Determine the [x, y] coordinate at the center of the cell enclosing the given text.  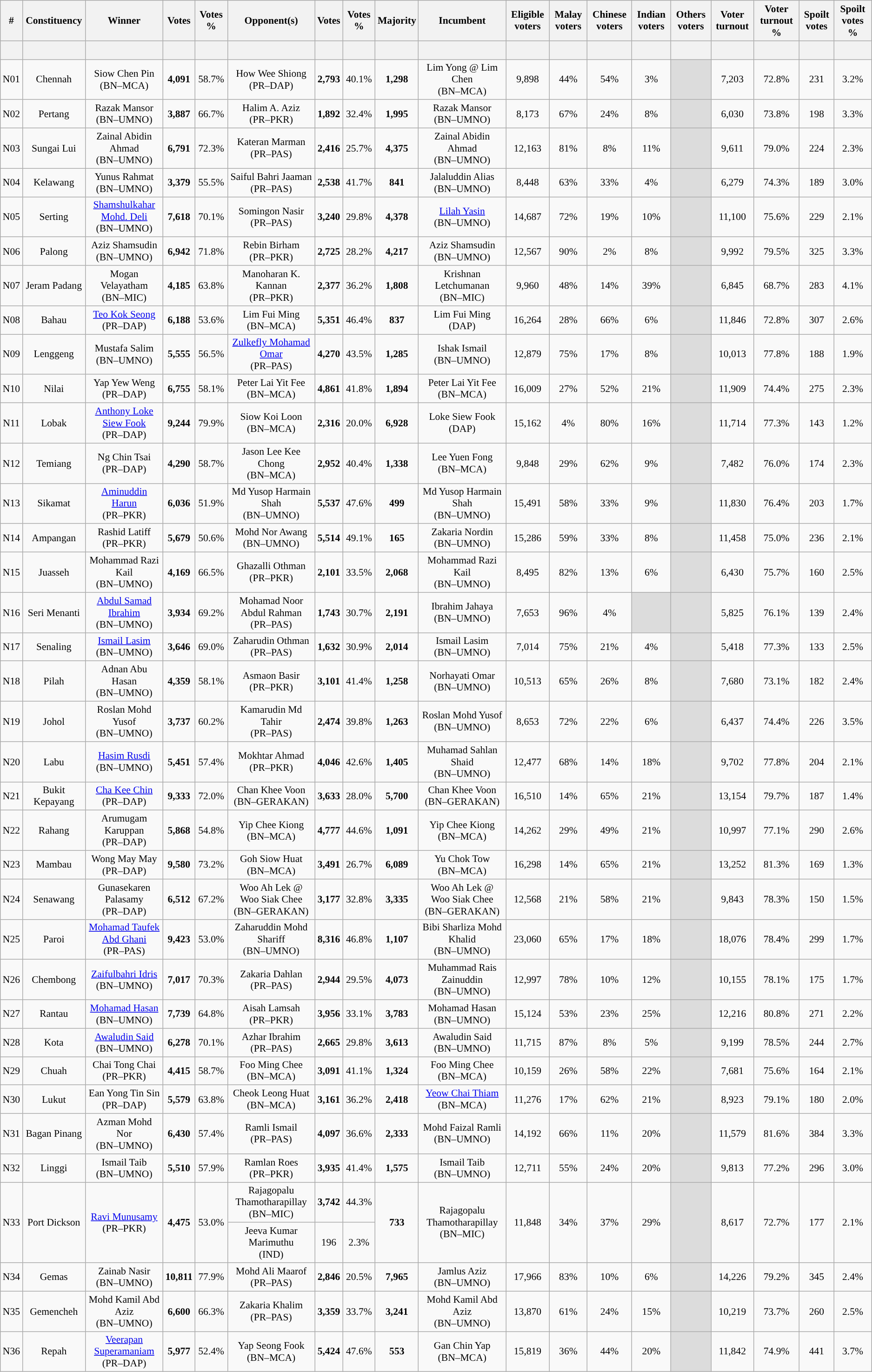
Gunasekaren Palasamy(PR–DAP) [124, 899]
Gemas [54, 1277]
6,942 [179, 251]
68.7% [777, 285]
N14 [11, 538]
76.4% [777, 504]
11,848 [527, 1223]
Rashid Latiff(PR–PKR) [124, 538]
N03 [11, 149]
Pilah [54, 682]
11,842 [732, 1352]
9,843 [732, 899]
1,324 [397, 1071]
Seri Menanti [54, 613]
78% [568, 980]
# [11, 20]
49.1% [359, 538]
67.2% [211, 899]
77.1% [777, 830]
Yunus Rahmat(BN–UMNO) [124, 182]
9,960 [527, 285]
841 [397, 182]
4,378 [397, 217]
Chinese voters [610, 20]
Mohamad Noor Abdul Rahman(PR–PAS) [271, 613]
73.2% [211, 865]
Chennah [54, 80]
6,036 [179, 504]
5,825 [732, 613]
10,155 [732, 980]
25% [651, 1014]
3,101 [329, 682]
12,997 [527, 980]
Incumbent [462, 20]
7,965 [397, 1277]
3,934 [179, 613]
13% [610, 573]
133 [817, 647]
20.0% [359, 423]
9,898 [527, 80]
15% [651, 1311]
177 [817, 1223]
28.2% [359, 251]
229 [817, 217]
3,379 [179, 182]
4,169 [179, 573]
N25 [11, 939]
15,819 [527, 1352]
Rahang [54, 830]
4,359 [179, 682]
33.7% [359, 1311]
Jalaluddin Alias(BN–UMNO) [462, 182]
9,333 [179, 796]
8,316 [329, 939]
Ravi Munusamy(PR–PKR) [124, 1223]
16,510 [527, 796]
1.4% [852, 796]
2,538 [329, 182]
54% [610, 80]
5,451 [179, 762]
Lim Fui Ming(BN–MCA) [271, 320]
5,555 [179, 354]
6,089 [397, 865]
165 [397, 538]
Winner [124, 20]
78.5% [777, 1042]
79.0% [777, 149]
78.4% [777, 939]
Aminuddin Harun(PR–PKR) [124, 504]
N29 [11, 1071]
307 [817, 320]
Halim A. Aziz(PR–PKR) [271, 114]
204 [817, 762]
How Wee Shiong(PR–DAP) [271, 80]
Zakaria Khalim(PR–PAS) [271, 1311]
Loke Siew Fook(DAP) [462, 423]
9,611 [732, 149]
Teo Kok Seong(PR–DAP) [124, 320]
5,424 [329, 1352]
8,617 [732, 1223]
44.3% [359, 1202]
N15 [11, 573]
1,107 [397, 939]
41.7% [359, 182]
8,495 [527, 573]
N11 [11, 423]
Yu Chok Tow(BN–MCA) [462, 865]
68% [568, 762]
5,868 [179, 830]
16,009 [527, 389]
40.4% [359, 463]
N21 [11, 796]
Mokhtar Ahmad(PR–PKR) [271, 762]
Spoilt votes [817, 20]
2,101 [329, 573]
164 [817, 1071]
78.1% [777, 980]
2,846 [329, 1277]
Zaharuddin Mohd Shariff(BN–UMNO) [271, 939]
10,997 [732, 830]
2,725 [329, 251]
Mambau [54, 865]
4,415 [179, 1071]
63% [568, 182]
Cheok Leong Huat(BN–MCA) [271, 1099]
55% [568, 1168]
203 [817, 504]
4,777 [329, 830]
12,879 [527, 354]
11,830 [732, 504]
12,711 [527, 1168]
N02 [11, 114]
2.0% [852, 1099]
5,514 [329, 538]
Lee Yuen Fong(BN–MCA) [462, 463]
Senawang [54, 899]
57.9% [211, 1168]
139 [817, 613]
3,646 [179, 647]
Yeow Chai Thiam(BN–MCA) [462, 1099]
3,359 [329, 1311]
1,405 [397, 762]
196 [329, 1243]
43.5% [359, 354]
160 [817, 573]
Azman Mohd Nor(BN–UMNO) [124, 1133]
N12 [11, 463]
Temiang [54, 463]
260 [817, 1311]
5% [651, 1042]
Ibrahim Jahaya(BN–UMNO) [462, 613]
6,030 [732, 114]
20.5% [359, 1277]
Jeeva Kumar Marimuthu(IND) [271, 1243]
1,263 [397, 722]
3% [651, 80]
48% [568, 285]
3,737 [179, 722]
6,600 [179, 1311]
290 [817, 830]
3,240 [329, 217]
Zainab Nasir(BN–UMNO) [124, 1277]
Mogan Velayatham(BN–MIC) [124, 285]
7,739 [179, 1014]
19% [610, 217]
Ean Yong Tin Sin(PR–DAP) [124, 1099]
75.0% [777, 538]
61% [568, 1311]
N33 [11, 1223]
81.3% [777, 865]
12,477 [527, 762]
3,956 [329, 1014]
32.4% [359, 114]
67% [568, 114]
Others voters [691, 20]
23,060 [527, 939]
18,076 [732, 939]
2,316 [329, 423]
11,458 [732, 538]
11,579 [732, 1133]
Anthony Loke Siew Fook(PR–DAP) [124, 423]
Norhayati Omar(BN–UMNO) [462, 682]
55.5% [211, 182]
9,580 [179, 865]
Ramlan Roes(PR–PKR) [271, 1168]
Yap Seong Fook(BN–MCA) [271, 1352]
6,755 [179, 389]
1,808 [397, 285]
Sungai Lui [54, 149]
N05 [11, 217]
6,845 [732, 285]
226 [817, 722]
2% [610, 251]
74.9% [777, 1352]
Port Dickson [54, 1223]
Chai Tong Chai(PR–PKR) [124, 1071]
2,665 [329, 1042]
1,298 [397, 80]
Johol [54, 722]
N32 [11, 1168]
Adnan Abu Hasan(BN–UMNO) [124, 682]
9,702 [732, 762]
187 [817, 796]
7,014 [527, 647]
25.7% [359, 149]
Kamarudin Md Tahir(PR–PAS) [271, 722]
41.1% [359, 1071]
Aisah Lamsah(PR–PKR) [271, 1014]
1.9% [852, 354]
9,848 [527, 463]
72.0% [211, 796]
1,575 [397, 1168]
Lim Fui Ming(DAP) [462, 320]
N10 [11, 389]
Malay voters [568, 20]
27% [568, 389]
174 [817, 463]
7,681 [732, 1071]
10,219 [732, 1311]
28% [568, 320]
87% [568, 1042]
Labu [54, 762]
60.2% [211, 722]
4,091 [179, 80]
231 [817, 80]
29.5% [359, 980]
271 [817, 1014]
14,226 [732, 1277]
Cha Kee Chin(PR–DAP) [124, 796]
90% [568, 251]
Voter turnout % [777, 20]
6,437 [732, 722]
553 [397, 1352]
3.7% [852, 1352]
N08 [11, 320]
Mohd Ali Maarof(PR–PAS) [271, 1277]
Azhar Ibrahim(PR–PAS) [271, 1042]
16,264 [527, 320]
23% [610, 1014]
72.7% [777, 1223]
499 [397, 504]
N01 [11, 80]
15,162 [527, 423]
1,995 [397, 114]
42.6% [359, 762]
384 [817, 1133]
5,418 [732, 647]
Zakaria Nordin(BN–UMNO) [462, 538]
46.4% [359, 320]
198 [817, 114]
2,014 [397, 647]
Veerapan Superamaniam(PR–DAP) [124, 1352]
Ishak Ismail(BN–UMNO) [462, 354]
5,537 [329, 504]
236 [817, 538]
Chuah [54, 1071]
49% [610, 830]
Hasim Rusdi(BN–UMNO) [124, 762]
Zaharudin Othman(PR–PAS) [271, 647]
76.0% [777, 463]
1,258 [397, 682]
Mohd Nor Awang(BN–UMNO) [271, 538]
66.3% [211, 1311]
325 [817, 251]
Kateran Marman(PR–PAS) [271, 149]
7,017 [179, 980]
N24 [11, 899]
Palong [54, 251]
15,491 [527, 504]
7,482 [732, 463]
Opponent(s) [271, 20]
Lilah Yasin(BN–UMNO) [462, 217]
81% [568, 149]
2,377 [329, 285]
28.0% [359, 796]
64.8% [211, 1014]
5,510 [179, 1168]
5,977 [179, 1352]
283 [817, 285]
17,966 [527, 1277]
175 [817, 980]
2,418 [397, 1099]
Siow Koi Loon(BN–MCA) [271, 423]
N36 [11, 1352]
182 [817, 682]
Zaifulbahri Idris(BN–UMNO) [124, 980]
Lobak [54, 423]
11,276 [527, 1099]
2,793 [329, 80]
Nilai [54, 389]
Abdul Samad Ibrahim(BN–UMNO) [124, 613]
7,653 [527, 613]
14,192 [527, 1133]
N31 [11, 1133]
6,188 [179, 320]
2,068 [397, 573]
79.5% [777, 251]
6,278 [179, 1042]
N09 [11, 354]
4,097 [329, 1133]
16,298 [527, 865]
14,262 [527, 830]
Mohd Faizal Ramli(BN–UMNO) [462, 1133]
Lukut [54, 1099]
54.8% [211, 830]
4,375 [397, 149]
3,887 [179, 114]
59% [568, 538]
Krishnan Letchumanan(BN–MIC) [462, 285]
150 [817, 899]
4,073 [397, 980]
Eligible voters [527, 20]
16% [651, 423]
34% [568, 1223]
143 [817, 423]
37% [610, 1223]
5,351 [329, 320]
Ampangan [54, 538]
8,448 [527, 182]
66.7% [211, 114]
2,191 [397, 613]
Pertang [54, 114]
9,813 [732, 1168]
275 [817, 389]
296 [817, 1168]
N18 [11, 682]
12,163 [527, 149]
169 [817, 865]
82% [568, 573]
72.3% [211, 149]
N23 [11, 865]
78.3% [777, 899]
3.2% [852, 80]
345 [817, 1277]
Somingon Nasir(PR–PAS) [271, 217]
7,203 [732, 80]
1,632 [329, 647]
N30 [11, 1099]
Kota [54, 1042]
76.1% [777, 613]
N06 [11, 251]
71.8% [211, 251]
53% [568, 1014]
Gemencheh [54, 1311]
11,909 [732, 389]
13,870 [527, 1311]
Goh Siow Huat(BN–MCA) [271, 865]
74.3% [777, 182]
Bahau [54, 320]
4.1% [852, 285]
180 [817, 1099]
30.9% [359, 647]
73.8% [777, 114]
2,952 [329, 463]
6,279 [732, 182]
Chembong [54, 980]
Siow Chen Pin(BN–MCA) [124, 80]
26.7% [359, 865]
Mohamad Taufek Abd Ghani(PR–PAS) [124, 939]
3,091 [329, 1071]
3,633 [329, 796]
Arumugam Karuppan(PR–DAP) [124, 830]
14,687 [527, 217]
N22 [11, 830]
299 [817, 939]
Kelawang [54, 182]
Senaling [54, 647]
1,338 [397, 463]
79.1% [777, 1099]
Jason Lee Kee Chong(BN–MCA) [271, 463]
Lenggeng [54, 354]
39.8% [359, 722]
2,944 [329, 980]
9,423 [179, 939]
Jamlus Aziz(BN–UMNO) [462, 1277]
3,613 [397, 1042]
3,335 [397, 899]
244 [817, 1042]
77.9% [211, 1277]
N20 [11, 762]
3,161 [329, 1099]
6,791 [179, 149]
70.3% [211, 980]
3,783 [397, 1014]
9,992 [732, 251]
33.5% [359, 573]
N13 [11, 504]
8,923 [732, 1099]
4,185 [179, 285]
1,743 [329, 613]
Bagan Pinang [54, 1133]
80% [610, 423]
Constituency [54, 20]
6,928 [397, 423]
11,100 [732, 217]
Rantau [54, 1014]
5,679 [179, 538]
13,154 [732, 796]
Repah [54, 1352]
41.8% [359, 389]
1,285 [397, 354]
Ng Chin Tsai(PR–DAP) [124, 463]
36.6% [359, 1133]
15,124 [527, 1014]
12,567 [527, 251]
4,270 [329, 354]
10,811 [179, 1277]
80.8% [777, 1014]
3,935 [329, 1168]
Ghazalli Othman(PR–PKR) [271, 573]
46.8% [359, 939]
N07 [11, 285]
Asmaon Basir(PR–PKR) [271, 682]
79.7% [777, 796]
96% [568, 613]
52.4% [211, 1352]
189 [817, 182]
2,474 [329, 722]
188 [817, 354]
Zulkefly Mohamad Omar(PR–PAS) [271, 354]
Voter turnout [732, 20]
N28 [11, 1042]
1.2% [852, 423]
44.6% [359, 830]
Indian voters [651, 20]
Muhammad Rais Zainuddin(BN–UMNO) [462, 980]
56.5% [211, 354]
83% [568, 1277]
N04 [11, 182]
33.1% [359, 1014]
4,217 [397, 251]
Bibi Sharliza Mohd Khalid(BN–UMNO) [462, 939]
11,714 [732, 423]
Sikamat [54, 504]
40.1% [359, 80]
66.5% [211, 573]
3,491 [329, 865]
2.7% [852, 1042]
36% [568, 1352]
Mustafa Salim(BN–UMNO) [124, 354]
N35 [11, 1311]
5,700 [397, 796]
4,290 [179, 463]
1,892 [329, 114]
50.6% [211, 538]
12,216 [732, 1014]
7,680 [732, 682]
75.7% [777, 573]
4,861 [329, 389]
N34 [11, 1277]
Lim Yong @ Lim Chen(BN–MCA) [462, 80]
8,173 [527, 114]
837 [397, 320]
Yap Yew Weng(PR–DAP) [124, 389]
Saiful Bahri Jaaman(PR–PAS) [271, 182]
N17 [11, 647]
9,244 [179, 423]
Spoilt votes % [852, 20]
53.6% [211, 320]
Wong May May(PR–DAP) [124, 865]
2.2% [852, 1014]
224 [817, 149]
7,618 [179, 217]
Majority [397, 20]
5,579 [179, 1099]
6,512 [179, 899]
2,333 [397, 1133]
3,742 [329, 1202]
Ramli Ismail(PR–PAS) [271, 1133]
69.0% [211, 647]
11,715 [527, 1042]
3,241 [397, 1311]
2,416 [329, 149]
77.2% [777, 1168]
8,653 [527, 722]
N16 [11, 613]
79.9% [211, 423]
13,252 [732, 865]
3.5% [852, 722]
Rebin Birham(PR–PKR) [271, 251]
Muhamad Sahlan Shaid(BN–UMNO) [462, 762]
10,159 [527, 1071]
Manoharan K. Kannan(PR–PKR) [271, 285]
51.9% [211, 504]
Bukit Kepayang [54, 796]
4,475 [179, 1223]
Jeram Padang [54, 285]
4,046 [329, 762]
1,894 [397, 389]
3,177 [329, 899]
N19 [11, 722]
N27 [11, 1014]
32.8% [359, 899]
10,513 [527, 682]
Juasseh [54, 573]
Serting [54, 217]
9,199 [732, 1042]
441 [817, 1352]
81.6% [777, 1133]
12,568 [527, 899]
Linggi [54, 1168]
1.5% [852, 899]
39% [651, 285]
15,286 [527, 538]
10,013 [732, 354]
69.2% [211, 613]
1,091 [397, 830]
52% [610, 389]
Gan Chin Yap(BN–MCA) [462, 1352]
79.2% [777, 1277]
73.7% [777, 1311]
30.7% [359, 613]
Paroi [54, 939]
733 [397, 1223]
11,846 [732, 320]
Zakaria Dahlan(PR–PAS) [271, 980]
12% [651, 980]
1.3% [852, 865]
N26 [11, 980]
73.1% [777, 682]
Shamshulkahar Mohd. Deli(BN–UMNO) [124, 217]
